Identify which cell holds the provided text, then report its [X, Y] central coordinate. 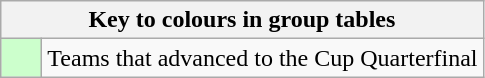
Teams that advanced to the Cup Quarterfinal [262, 58]
Key to colours in group tables [242, 20]
